Pinpoint the cell where the given text exists, returning its [x, y] midpoint coordinate. 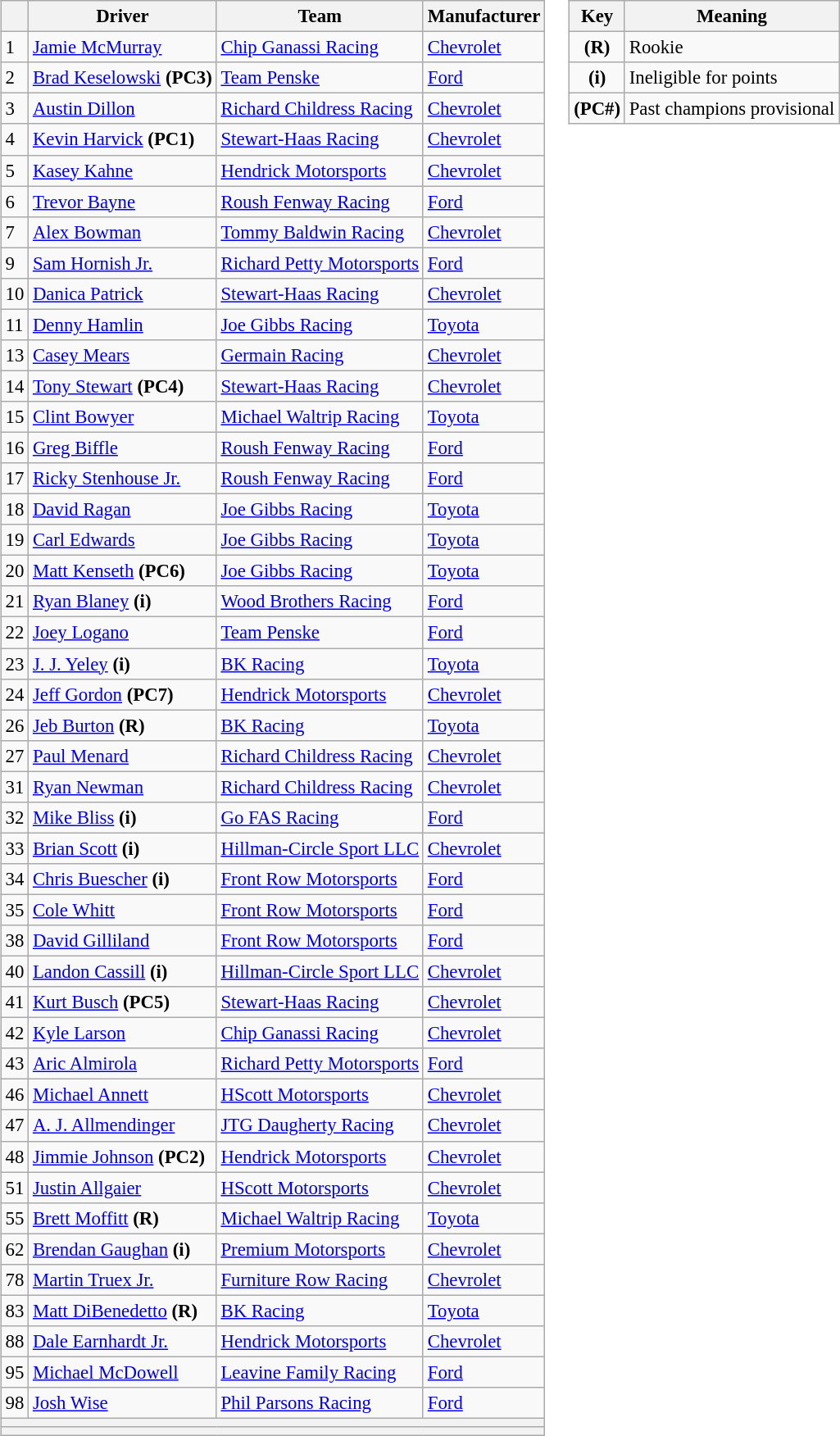
2 [15, 78]
43 [15, 1064]
Brad Keselowski (PC3) [123, 78]
83 [15, 1311]
35 [15, 910]
Greg Biffle [123, 448]
Premium Motorsports [320, 1249]
Tony Stewart (PC4) [123, 386]
Rookie [731, 48]
Jeb Burton (R) [123, 725]
95 [15, 1372]
23 [15, 663]
Josh Wise [123, 1403]
Brendan Gaughan (i) [123, 1249]
Wood Brothers Racing [320, 602]
Ineligible for points [731, 78]
Dale Earnhardt Jr. [123, 1342]
Landon Cassill (i) [123, 971]
Justin Allgaier [123, 1188]
Go FAS Racing [320, 817]
18 [15, 510]
Kyle Larson [123, 1034]
31 [15, 787]
Furniture Row Racing [320, 1279]
98 [15, 1403]
Casey Mears [123, 356]
Brian Scott (i) [123, 848]
21 [15, 602]
34 [15, 879]
26 [15, 725]
Key [597, 16]
Aric Almirola [123, 1064]
(PC#) [597, 109]
Team [320, 16]
24 [15, 694]
13 [15, 356]
88 [15, 1342]
Cole Whitt [123, 910]
Brett Moffitt (R) [123, 1218]
19 [15, 540]
J. J. Yeley (i) [123, 663]
Austin Dillon [123, 109]
Ricky Stenhouse Jr. [123, 479]
Martin Truex Jr. [123, 1279]
Phil Parsons Racing [320, 1403]
David Ragan [123, 510]
7 [15, 232]
Jimmie Johnson (PC2) [123, 1157]
Ryan Blaney (i) [123, 602]
38 [15, 941]
62 [15, 1249]
15 [15, 417]
Paul Menard [123, 756]
Joey Logano [123, 633]
27 [15, 756]
3 [15, 109]
41 [15, 1002]
40 [15, 971]
Mike Bliss (i) [123, 817]
46 [15, 1095]
Driver [123, 16]
1 [15, 48]
17 [15, 479]
(i) [597, 78]
David Gilliland [123, 941]
4 [15, 139]
10 [15, 293]
Ryan Newman [123, 787]
Matt Kenseth (PC6) [123, 571]
51 [15, 1188]
Trevor Bayne [123, 202]
Manufacturer [484, 16]
Michael Annett [123, 1095]
55 [15, 1218]
Tommy Baldwin Racing [320, 232]
(R) [597, 48]
JTG Daugherty Racing [320, 1125]
Leavine Family Racing [320, 1372]
Past champions provisional [731, 109]
Michael McDowell [123, 1372]
33 [15, 848]
5 [15, 170]
Carl Edwards [123, 540]
22 [15, 633]
6 [15, 202]
20 [15, 571]
9 [15, 263]
Clint Bowyer [123, 417]
Alex Bowman [123, 232]
14 [15, 386]
Kurt Busch (PC5) [123, 1002]
16 [15, 448]
42 [15, 1034]
Jamie McMurray [123, 48]
78 [15, 1279]
Germain Racing [320, 356]
32 [15, 817]
Sam Hornish Jr. [123, 263]
Jeff Gordon (PC7) [123, 694]
Meaning [731, 16]
Kevin Harvick (PC1) [123, 139]
48 [15, 1157]
Chris Buescher (i) [123, 879]
A. J. Allmendinger [123, 1125]
47 [15, 1125]
Denny Hamlin [123, 325]
11 [15, 325]
Danica Patrick [123, 293]
Kasey Kahne [123, 170]
Matt DiBenedetto (R) [123, 1311]
